Scan for the cell matching the given text and deliver its [x, y] coordinate at center. 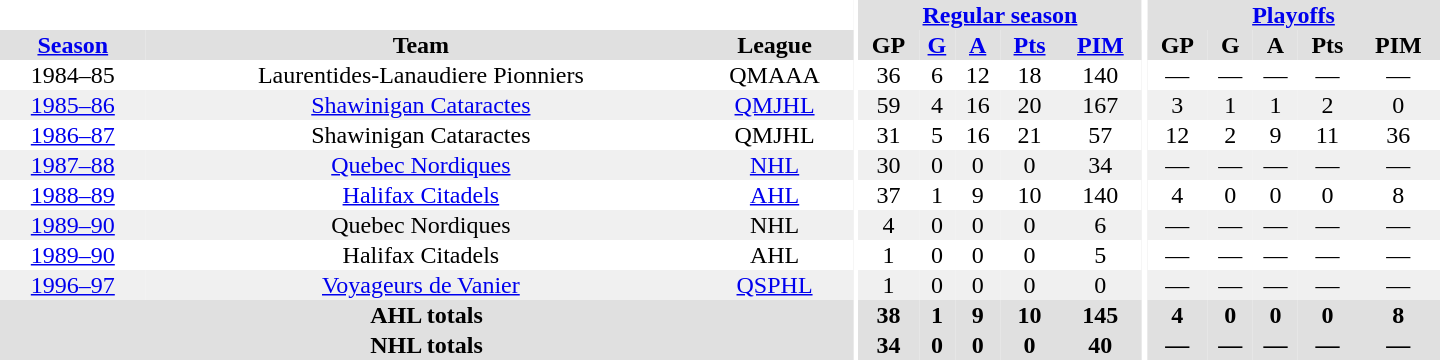
Season [73, 45]
Voyageurs de Vanier [422, 285]
37 [888, 195]
3 [1178, 105]
30 [888, 165]
167 [1100, 105]
31 [888, 135]
Regular season [1000, 15]
Laurentides-Lanaudiere Pionniers [422, 75]
1988–89 [73, 195]
1985–86 [73, 105]
38 [888, 315]
Team [422, 45]
QMAAA [774, 75]
1984–85 [73, 75]
League [774, 45]
21 [1030, 135]
1987–88 [73, 165]
57 [1100, 135]
NHL totals [426, 345]
20 [1030, 105]
18 [1030, 75]
11 [1328, 135]
Playoffs [1294, 15]
AHL totals [426, 315]
145 [1100, 315]
40 [1100, 345]
1986–87 [73, 135]
1996–97 [73, 285]
59 [888, 105]
QSPHL [774, 285]
